Find where the given text appears and provide that cell's center as (x, y) coordinate. 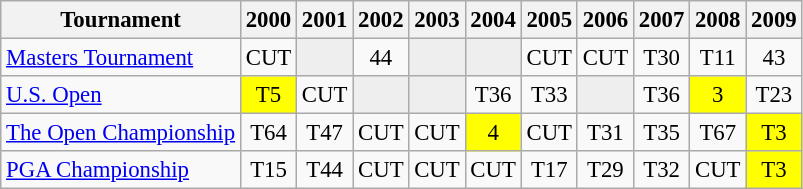
T15 (268, 170)
T47 (325, 133)
43 (774, 58)
T30 (661, 58)
2005 (549, 20)
T64 (268, 133)
2008 (718, 20)
PGA Championship (121, 170)
2009 (774, 20)
T32 (661, 170)
T67 (718, 133)
2000 (268, 20)
T44 (325, 170)
T29 (605, 170)
2001 (325, 20)
2002 (381, 20)
T23 (774, 95)
4 (493, 133)
T31 (605, 133)
T11 (718, 58)
T35 (661, 133)
44 (381, 58)
T33 (549, 95)
3 (718, 95)
2003 (437, 20)
Masters Tournament (121, 58)
2007 (661, 20)
T5 (268, 95)
Tournament (121, 20)
2006 (605, 20)
The Open Championship (121, 133)
U.S. Open (121, 95)
T17 (549, 170)
2004 (493, 20)
